Capture the cell that displays the provided text and extract its [x, y] central coordinate. 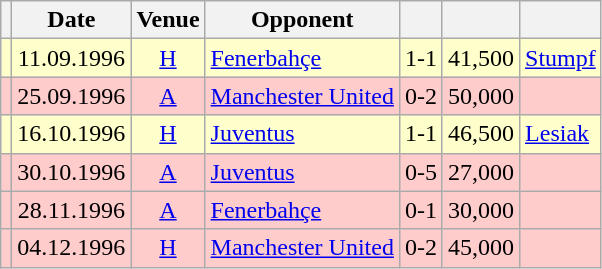
30,000 [480, 210]
04.12.1996 [72, 248]
46,500 [480, 134]
0-1 [420, 210]
25.09.1996 [72, 96]
Lesiak [561, 134]
30.10.1996 [72, 172]
Stumpf [561, 58]
Venue [168, 20]
41,500 [480, 58]
50,000 [480, 96]
0-5 [420, 172]
28.11.1996 [72, 210]
27,000 [480, 172]
Opponent [302, 20]
45,000 [480, 248]
Date [72, 20]
16.10.1996 [72, 134]
11.09.1996 [72, 58]
